Capture the cell that displays the provided text and extract its [X, Y] central coordinate. 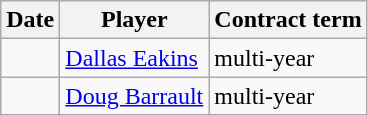
Dallas Eakins [134, 58]
Doug Barrault [134, 96]
Contract term [288, 20]
Date [30, 20]
Player [134, 20]
